Determine the [X, Y] coordinate at the center of the cell enclosing the given text.  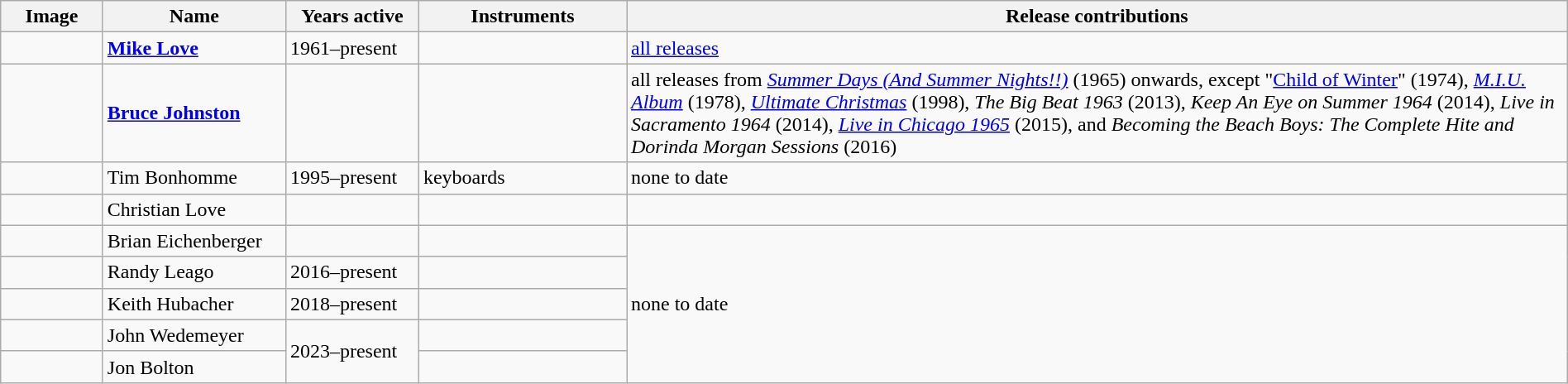
Tim Bonhomme [194, 178]
Christian Love [194, 209]
Randy Leago [194, 272]
John Wedemeyer [194, 335]
Release contributions [1097, 17]
1961–present [352, 48]
2023–present [352, 351]
Name [194, 17]
Bruce Johnston [194, 113]
2016–present [352, 272]
Mike Love [194, 48]
Brian Eichenberger [194, 241]
Keith Hubacher [194, 304]
Instruments [523, 17]
1995–present [352, 178]
Jon Bolton [194, 367]
Years active [352, 17]
all releases [1097, 48]
Image [52, 17]
2018–present [352, 304]
keyboards [523, 178]
